Return the [X, Y] coordinate for the center point of the cell that contains the specified text.  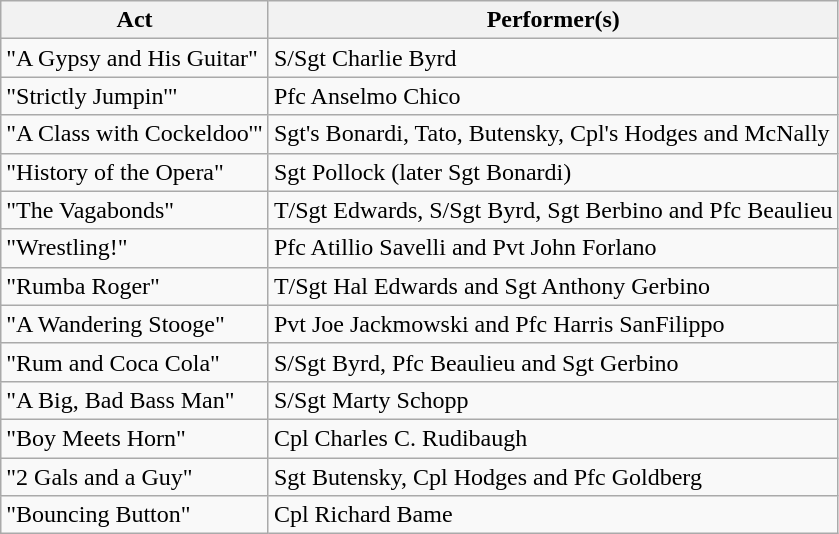
Cpl Richard Bame [553, 515]
S/Sgt Byrd, Pfc Beaulieu and Sgt Gerbino [553, 362]
"A Class with Cockeldoo'" [135, 134]
"2 Gals and a Guy" [135, 477]
Performer(s) [553, 20]
Pfc Anselmo Chico [553, 96]
Pfc Atillio Savelli and Pvt John Forlano [553, 248]
"Strictly Jumpin'" [135, 96]
"A Big, Bad Bass Man" [135, 400]
"Bouncing Button" [135, 515]
T/Sgt Edwards, S/Sgt Byrd, Sgt Berbino and Pfc Beaulieu [553, 210]
Act [135, 20]
Sgt Pollock (later Sgt Bonardi) [553, 172]
"Boy Meets Horn" [135, 438]
"Rum and Coca Cola" [135, 362]
Sgt Butensky, Cpl Hodges and Pfc Goldberg [553, 477]
S/Sgt Charlie Byrd [553, 58]
"Rumba Roger" [135, 286]
Pvt Joe Jackmowski and Pfc Harris SanFilippo [553, 324]
"Wrestling!" [135, 248]
"A Gypsy and His Guitar" [135, 58]
"The Vagabonds" [135, 210]
S/Sgt Marty Schopp [553, 400]
"A Wandering Stooge" [135, 324]
T/Sgt Hal Edwards and Sgt Anthony Gerbino [553, 286]
Sgt's Bonardi, Tato, Butensky, Cpl's Hodges and McNally [553, 134]
Cpl Charles C. Rudibaugh [553, 438]
"History of the Opera" [135, 172]
